Capture the cell that displays the provided text and extract its [x, y] central coordinate. 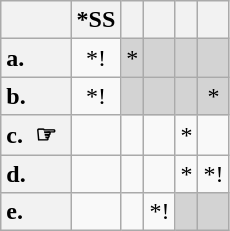
e. [31, 212]
d. [31, 173]
c. ☞ [31, 135]
b. [31, 96]
*SS [96, 20]
a. [31, 58]
